For the text-containing cell, return its midpoint in (X, Y) coordinate format. 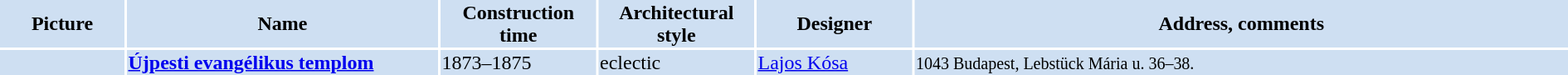
Construction time (519, 23)
eclectic (677, 62)
Újpesti evangélikus templom (282, 62)
Picture (62, 23)
Lajos Kósa (835, 62)
Designer (835, 23)
1873–1875 (519, 62)
Architectural style (677, 23)
Name (282, 23)
Address, comments (1241, 23)
1043 Budapest, Lebstück Mária u. 36–38. (1241, 62)
